Locate the cell with the specified text and output its (x, y) center coordinate. 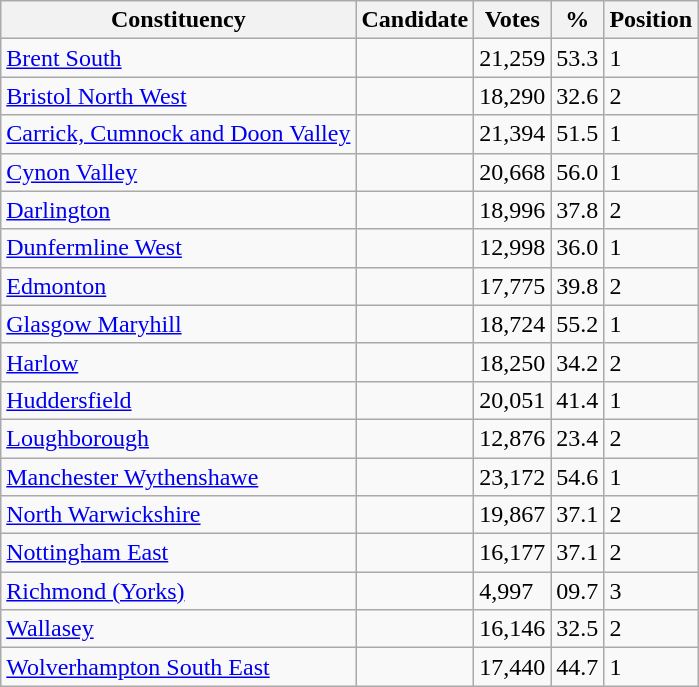
21,394 (512, 134)
4,997 (512, 591)
3 (651, 591)
20,051 (512, 400)
17,775 (512, 286)
36.0 (578, 248)
18,250 (512, 362)
39.8 (578, 286)
Richmond (Yorks) (178, 591)
44.7 (578, 667)
54.6 (578, 477)
16,177 (512, 553)
Brent South (178, 58)
20,668 (512, 172)
32.5 (578, 629)
Dunfermline West (178, 248)
Loughborough (178, 438)
37.8 (578, 210)
23,172 (512, 477)
41.4 (578, 400)
Constituency (178, 20)
Cynon Valley (178, 172)
Manchester Wythenshawe (178, 477)
Votes (512, 20)
19,867 (512, 515)
Wallasey (178, 629)
53.3 (578, 58)
Huddersfield (178, 400)
18,290 (512, 96)
32.6 (578, 96)
34.2 (578, 362)
Edmonton (178, 286)
Bristol North West (178, 96)
12,998 (512, 248)
North Warwickshire (178, 515)
12,876 (512, 438)
Harlow (178, 362)
Darlington (178, 210)
Wolverhampton South East (178, 667)
Carrick, Cumnock and Doon Valley (178, 134)
21,259 (512, 58)
23.4 (578, 438)
17,440 (512, 667)
Nottingham East (178, 553)
51.5 (578, 134)
55.2 (578, 324)
Position (651, 20)
Glasgow Maryhill (178, 324)
% (578, 20)
Candidate (415, 20)
18,996 (512, 210)
09.7 (578, 591)
18,724 (512, 324)
16,146 (512, 629)
56.0 (578, 172)
